Locate the cell with the specified text and output its (x, y) center coordinate. 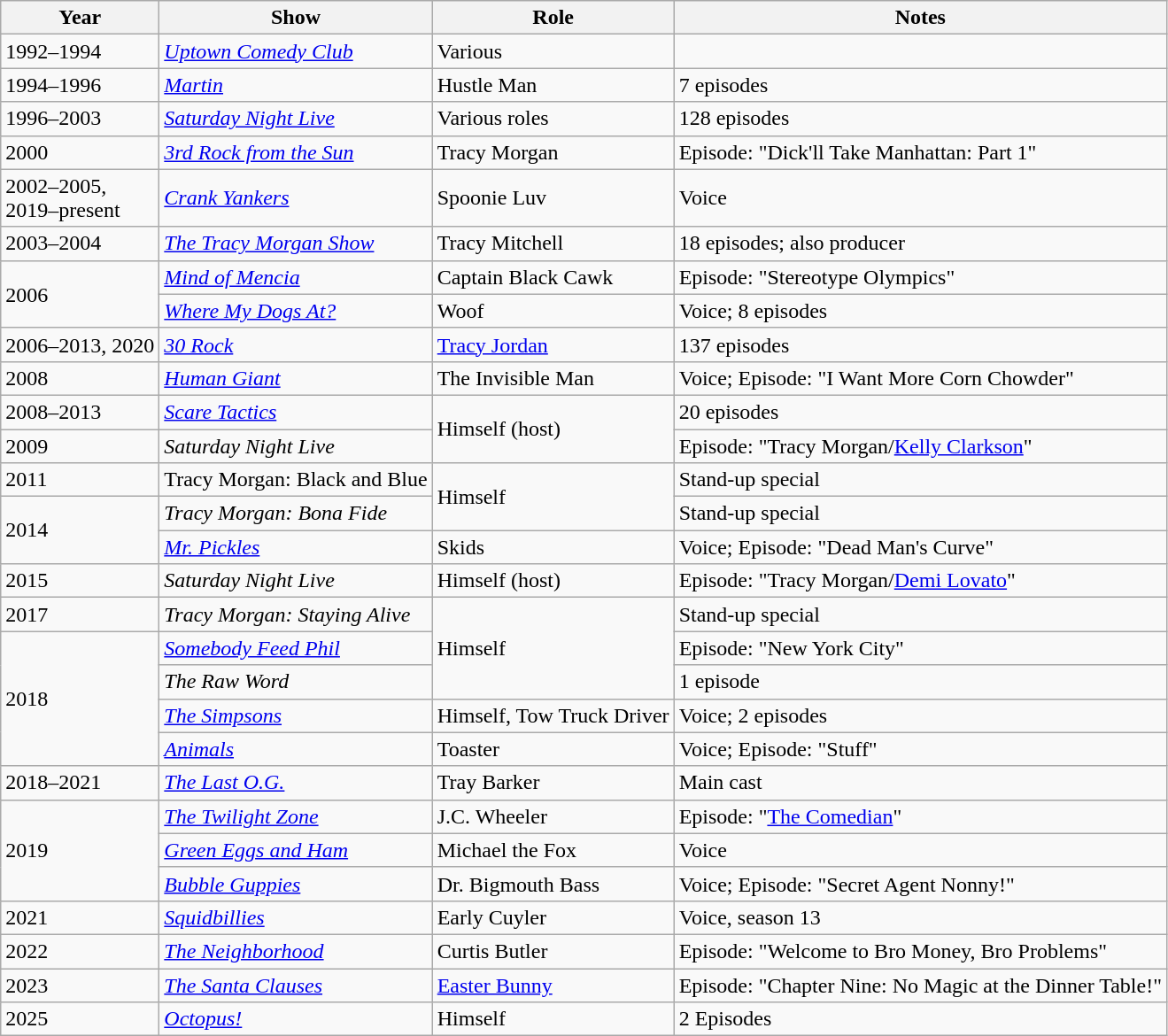
2 Episodes (920, 1019)
Early Cuyler (553, 917)
Green Eggs and Ham (296, 850)
1996–2003 (80, 119)
Role (553, 18)
Tracy Morgan: Black and Blue (296, 480)
2003–2004 (80, 244)
2014 (80, 530)
2018 (80, 699)
2002–2005,2019–present (80, 198)
Show (296, 18)
J.C. Wheeler (553, 816)
137 episodes (920, 344)
The Simpsons (296, 715)
Michael the Fox (553, 850)
Voice; 8 episodes (920, 311)
Voice; Episode: "Stuff" (920, 749)
Voice; Episode: "Dead Man's Curve" (920, 547)
Martin (296, 85)
The Invisible Man (553, 378)
2009 (80, 445)
Voice; Episode: "Secret Agent Nonny!" (920, 884)
Various roles (553, 119)
Tray Barker (553, 783)
Animals (296, 749)
Easter Bunny (553, 986)
2023 (80, 986)
Captain Black Cawk (553, 277)
Toaster (553, 749)
Hustle Man (553, 85)
Dr. Bigmouth Bass (553, 884)
Uptown Comedy Club (296, 51)
Episode: "The Comedian" (920, 816)
Episode: "Chapter Nine: No Magic at the Dinner Table!" (920, 986)
Mr. Pickles (296, 547)
1992–1994 (80, 51)
2008 (80, 378)
Skids (553, 547)
Tracy Morgan: Staying Alive (296, 615)
2006–2013, 2020 (80, 344)
Tracy Morgan: Bona Fide (296, 514)
1994–1996 (80, 85)
The Raw Word (296, 682)
2006 (80, 294)
The Santa Clauses (296, 986)
2019 (80, 850)
18 episodes; also producer (920, 244)
Where My Dogs At? (296, 311)
Various (553, 51)
Octopus! (296, 1019)
Spoonie Luv (553, 198)
2025 (80, 1019)
2021 (80, 917)
Curtis Butler (553, 951)
Episode: "Stereotype Olympics" (920, 277)
128 episodes (920, 119)
Year (80, 18)
The Last O.G. (296, 783)
Episode: "Tracy Morgan/Kelly Clarkson" (920, 445)
Notes (920, 18)
Episode: "Tracy Morgan/Demi Lovato" (920, 581)
Woof (553, 311)
The Neighborhood (296, 951)
Episode: "Dick'll Take Manhattan: Part 1" (920, 152)
7 episodes (920, 85)
Episode: "Welcome to Bro Money, Bro Problems" (920, 951)
Main cast (920, 783)
30 Rock (296, 344)
Tracy Jordan (553, 344)
Human Giant (296, 378)
Tracy Mitchell (553, 244)
2000 (80, 152)
2017 (80, 615)
2011 (80, 480)
The Twilight Zone (296, 816)
2022 (80, 951)
The Tracy Morgan Show (296, 244)
Squidbillies (296, 917)
Voice; Episode: "I Want More Corn Chowder" (920, 378)
Tracy Morgan (553, 152)
Crank Yankers (296, 198)
Somebody Feed Phil (296, 648)
Bubble Guppies (296, 884)
20 episodes (920, 412)
Voice; 2 episodes (920, 715)
Voice, season 13 (920, 917)
Scare Tactics (296, 412)
Himself, Tow Truck Driver (553, 715)
2018–2021 (80, 783)
1 episode (920, 682)
2015 (80, 581)
3rd Rock from the Sun (296, 152)
Episode: "New York City" (920, 648)
Mind of Mencia (296, 277)
2008–2013 (80, 412)
